Pinpoint the cell where the given text exists, returning its (X, Y) midpoint coordinate. 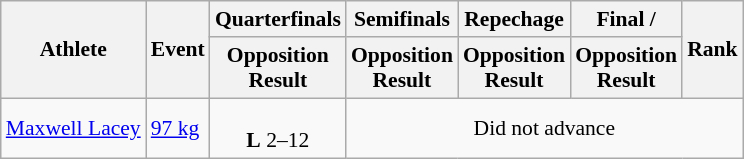
Quarterfinals (278, 19)
Maxwell Lacey (74, 128)
Athlete (74, 50)
97 kg (178, 128)
Final / (626, 19)
L 2–12 (278, 128)
Semifinals (402, 19)
Event (178, 50)
Did not advance (544, 128)
Rank (712, 50)
Repechage (514, 19)
